Locate the cell with the specified text and output its (x, y) center coordinate. 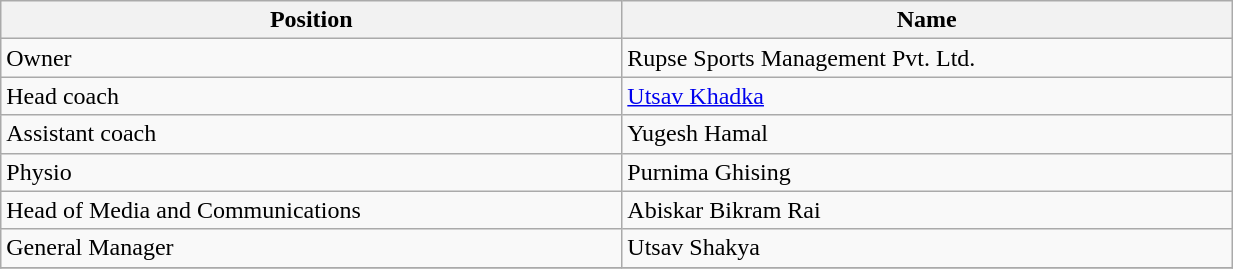
Head coach (312, 96)
General Manager (312, 248)
Head of Media and Communications (312, 210)
Rupse Sports Management Pvt. Ltd. (927, 58)
Yugesh Hamal (927, 134)
Utsav Khadka (927, 96)
Owner (312, 58)
Assistant coach (312, 134)
Utsav Shakya (927, 248)
Purnima Ghising (927, 172)
Position (312, 20)
Physio (312, 172)
Name (927, 20)
Abiskar Bikram Rai (927, 210)
